For the text-containing cell, return its midpoint in [X, Y] coordinate format. 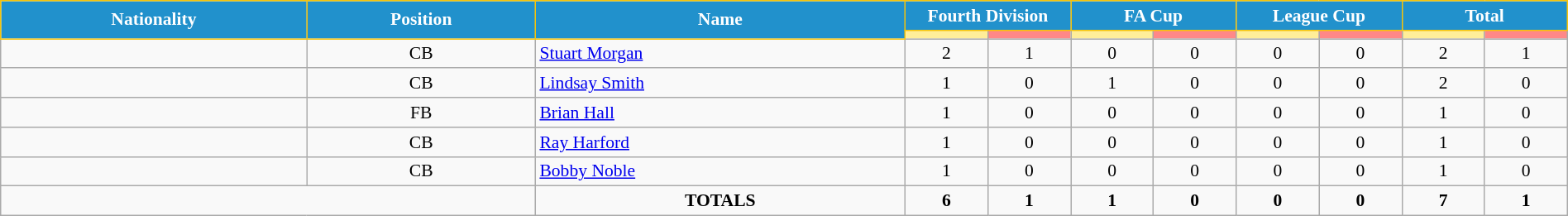
Total [1484, 16]
Bobby Noble [719, 171]
FB [421, 113]
Brian Hall [719, 113]
Position [421, 20]
Name [719, 20]
Stuart Morgan [719, 54]
Lindsay Smith [719, 84]
FA Cup [1153, 16]
Fourth Division [987, 16]
7 [1443, 201]
TOTALS [719, 201]
6 [946, 201]
Ray Harford [719, 142]
League Cup [1319, 16]
Nationality [154, 20]
